Determine the [x, y] coordinate at the center of the cell enclosing the given text.  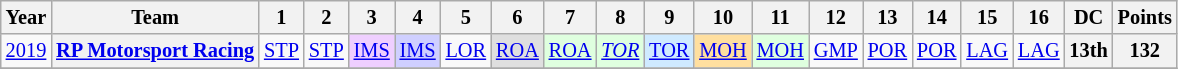
5 [466, 17]
13th [1089, 51]
12 [836, 17]
Points [1145, 17]
11 [780, 17]
4 [418, 17]
14 [936, 17]
9 [669, 17]
132 [1145, 51]
RP Motorsport Racing [155, 51]
GMP [836, 51]
3 [372, 17]
2019 [26, 51]
DC [1089, 17]
10 [722, 17]
Year [26, 17]
2 [326, 17]
LOR [466, 51]
6 [518, 17]
Team [155, 17]
8 [620, 17]
1 [282, 17]
15 [987, 17]
7 [570, 17]
16 [1039, 17]
13 [888, 17]
